Extract the [X, Y] coordinate from the center of the cell holding the provided text.  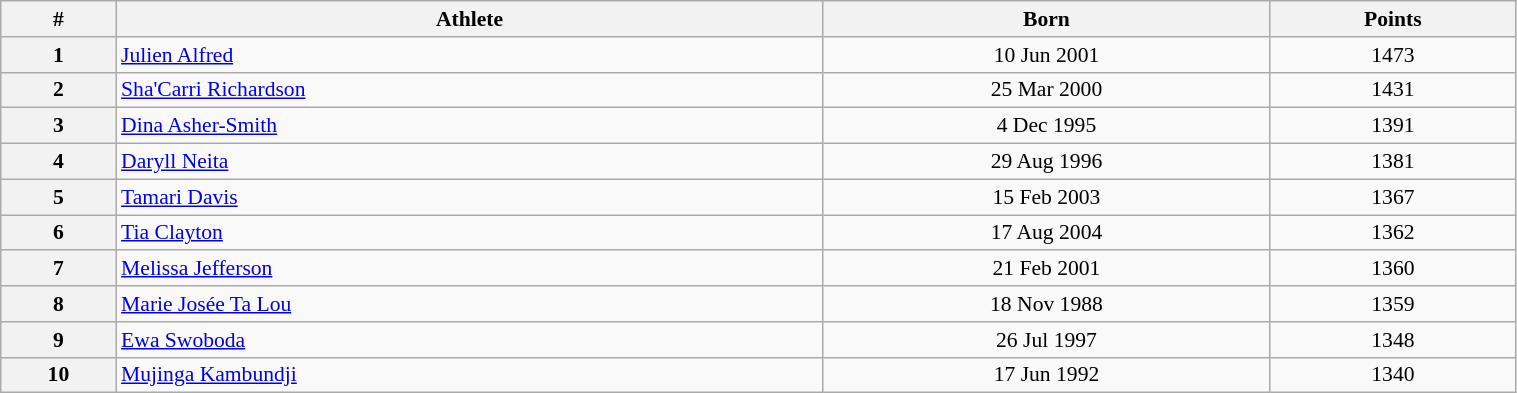
1348 [1393, 340]
6 [58, 233]
1340 [1393, 375]
1473 [1393, 55]
Born [1046, 19]
Points [1393, 19]
1381 [1393, 162]
17 Jun 1992 [1046, 375]
10 [58, 375]
4 Dec 1995 [1046, 126]
29 Aug 1996 [1046, 162]
Tamari Davis [470, 197]
3 [58, 126]
9 [58, 340]
1431 [1393, 90]
Julien Alfred [470, 55]
1362 [1393, 233]
Daryll Neita [470, 162]
4 [58, 162]
Sha'Carri Richardson [470, 90]
7 [58, 269]
8 [58, 304]
10 Jun 2001 [1046, 55]
Dina Asher-Smith [470, 126]
Melissa Jefferson [470, 269]
# [58, 19]
1367 [1393, 197]
18 Nov 1988 [1046, 304]
2 [58, 90]
Tia Clayton [470, 233]
17 Aug 2004 [1046, 233]
Ewa Swoboda [470, 340]
1360 [1393, 269]
15 Feb 2003 [1046, 197]
1359 [1393, 304]
1391 [1393, 126]
Athlete [470, 19]
21 Feb 2001 [1046, 269]
25 Mar 2000 [1046, 90]
Marie Josée Ta Lou [470, 304]
26 Jul 1997 [1046, 340]
5 [58, 197]
1 [58, 55]
Mujinga Kambundji [470, 375]
